Search for the cell housing the specified text and yield its (x, y) center coordinate. 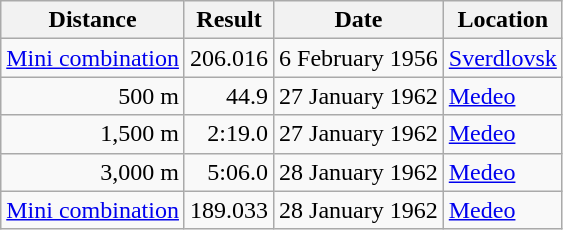
5:06.0 (228, 172)
Date (359, 20)
Location (502, 20)
Sverdlovsk (502, 58)
2:19.0 (228, 134)
44.9 (228, 96)
Result (228, 20)
Distance (93, 20)
3,000 m (93, 172)
500 m (93, 96)
6 February 1956 (359, 58)
189.033 (228, 210)
206.016 (228, 58)
1,500 m (93, 134)
